Search for the cell housing the specified text and yield its (X, Y) center coordinate. 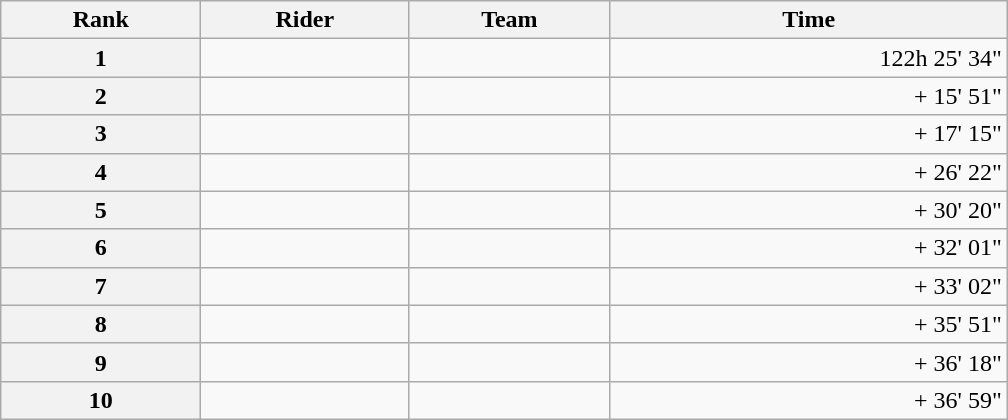
Rider (305, 20)
+ 36' 18" (808, 362)
+ 15' 51" (808, 96)
9 (101, 362)
5 (101, 210)
Time (808, 20)
8 (101, 324)
+ 35' 51" (808, 324)
1 (101, 58)
+ 17' 15" (808, 134)
+ 26' 22" (808, 172)
7 (101, 286)
6 (101, 248)
3 (101, 134)
+ 32' 01" (808, 248)
4 (101, 172)
Rank (101, 20)
2 (101, 96)
Team (510, 20)
+ 30' 20" (808, 210)
+ 33' 02" (808, 286)
122h 25' 34" (808, 58)
10 (101, 400)
+ 36' 59" (808, 400)
